Find where the given text appears and provide that cell's center as [x, y] coordinate. 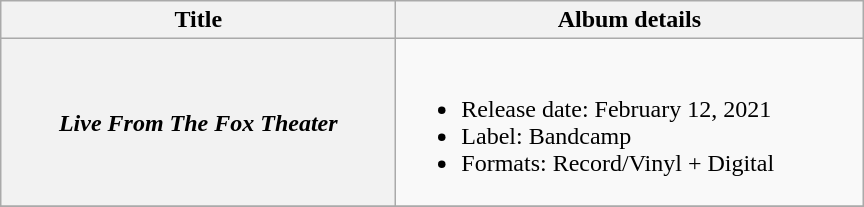
Album details [630, 20]
Live From The Fox Theater [198, 122]
Title [198, 20]
Release date: February 12, 2021Label: BandcampFormats: Record/Vinyl + Digital [630, 122]
